Capture the cell that displays the provided text and extract its (X, Y) central coordinate. 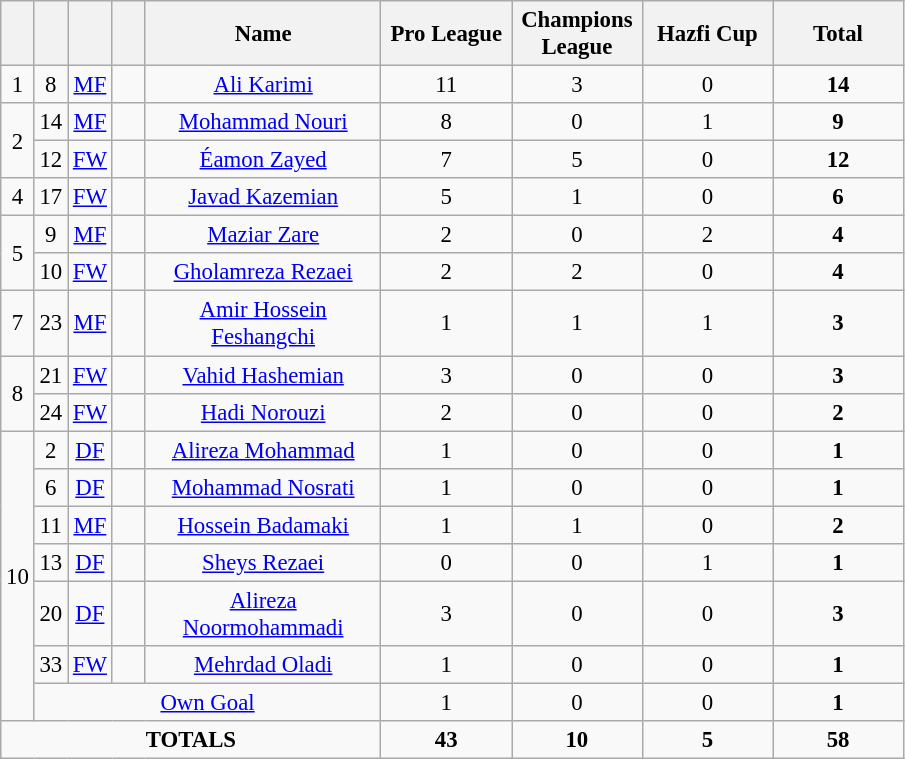
24 (50, 412)
Javad Kazemian (263, 197)
Pro League (446, 34)
Mohammad Nouri (263, 122)
Hazfi Cup (708, 34)
Ali Karimi (263, 85)
58 (838, 740)
Sheys Rezaei (263, 563)
23 (50, 324)
13 (50, 563)
Vahid Hashemian (263, 375)
Own Goal (208, 702)
TOTALS (191, 740)
Alireza Mohammad (263, 450)
Mehrdad Oladi (263, 665)
20 (50, 614)
Name (263, 34)
Amir Hossein Feshangchi (263, 324)
43 (446, 740)
Total (838, 34)
21 (50, 375)
Éamon Zayed (263, 160)
Hadi Norouzi (263, 412)
Maziar Zare (263, 235)
Hossein Badamaki (263, 525)
Mohammad Nosrati (263, 487)
Champions League (578, 34)
17 (50, 197)
33 (50, 665)
Gholamreza Rezaei (263, 273)
Alireza Noormohammadi (263, 614)
